Provide the [X, Y] coordinate of the cell's center where the given text is located.  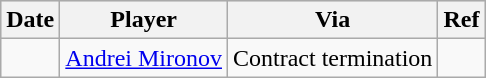
Date [30, 20]
Player [144, 20]
Ref [462, 20]
Contract termination [333, 58]
Andrei Mironov [144, 58]
Via [333, 20]
